Identify which cell holds the provided text, then report its (X, Y) central coordinate. 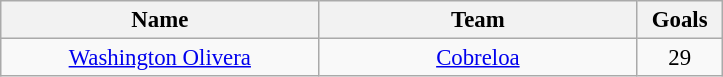
Cobreloa (478, 58)
29 (680, 58)
Team (478, 20)
Name (160, 20)
Washington Olivera (160, 58)
Goals (680, 20)
